Search for the cell housing the specified text and yield its (x, y) center coordinate. 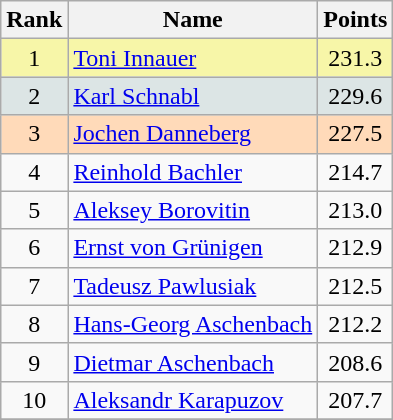
214.7 (356, 172)
Hans-Georg Aschenbach (193, 324)
Reinhold Bachler (193, 172)
8 (34, 324)
Dietmar Aschenbach (193, 362)
Ernst von Grünigen (193, 248)
231.3 (356, 58)
4 (34, 172)
2 (34, 96)
Tadeusz Pawlusiak (193, 286)
212.2 (356, 324)
Rank (34, 20)
229.6 (356, 96)
Name (193, 20)
Karl Schnabl (193, 96)
6 (34, 248)
227.5 (356, 134)
212.5 (356, 286)
7 (34, 286)
1 (34, 58)
Aleksandr Karapuzov (193, 400)
Points (356, 20)
212.9 (356, 248)
3 (34, 134)
Jochen Danneberg (193, 134)
Aleksey Borovitin (193, 210)
Toni Innauer (193, 58)
9 (34, 362)
10 (34, 400)
207.7 (356, 400)
208.6 (356, 362)
213.0 (356, 210)
5 (34, 210)
